Output the [X, Y] coordinate of the center of the cell containing the given text.  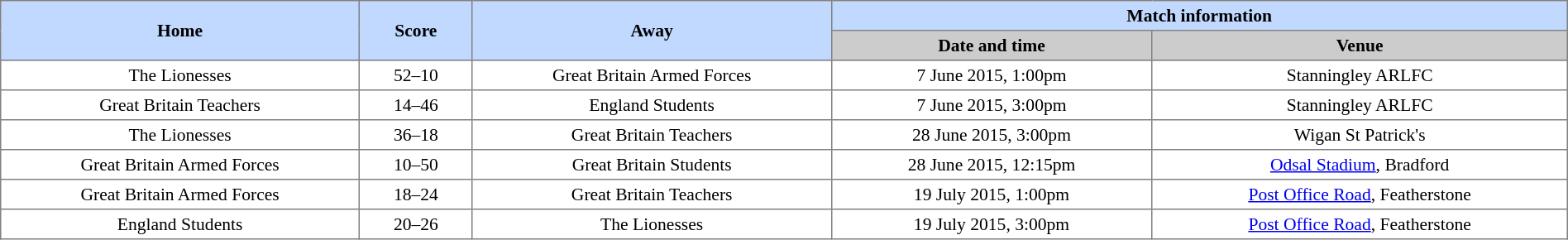
Venue [1360, 46]
Date and time [992, 46]
36–18 [415, 135]
14–46 [415, 105]
Match information [1199, 16]
Home [180, 31]
Wigan St Patrick's [1360, 135]
18–24 [415, 194]
19 July 2015, 1:00pm [992, 194]
7 June 2015, 3:00pm [992, 105]
52–10 [415, 75]
19 July 2015, 3:00pm [992, 224]
Away [652, 31]
28 June 2015, 12:15pm [992, 165]
20–26 [415, 224]
Odsal Stadium, Bradford [1360, 165]
Great Britain Students [652, 165]
10–50 [415, 165]
28 June 2015, 3:00pm [992, 135]
Score [415, 31]
7 June 2015, 1:00pm [992, 75]
